Pinpoint the cell where the given text exists, returning its (X, Y) midpoint coordinate. 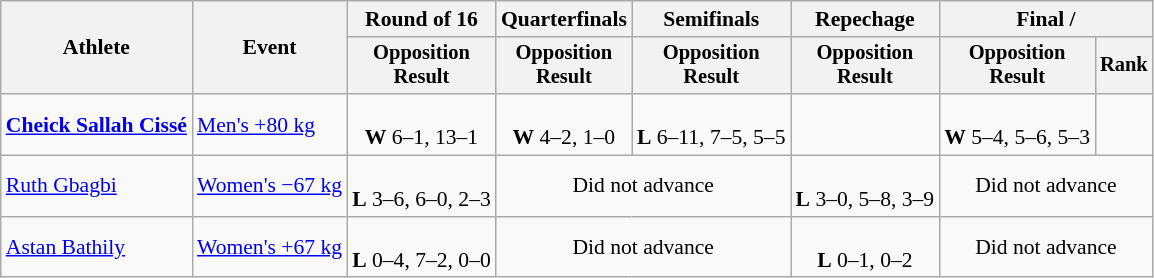
Cheick Sallah Cissé (96, 124)
L 3–6, 6–0, 2–3 (422, 186)
Ruth Gbagbi (96, 186)
L 0–4, 7–2, 0–0 (422, 248)
W 6–1, 13–1 (422, 124)
Women's +67 kg (270, 248)
Round of 16 (422, 19)
Men's +80 kg (270, 124)
Athlete (96, 48)
Astan Bathily (96, 248)
W 4–2, 1–0 (564, 124)
Event (270, 48)
W 5–4, 5–6, 5–3 (1017, 124)
L 0–1, 0–2 (866, 248)
L 6–11, 7–5, 5–5 (712, 124)
Rank (1124, 66)
L 3–0, 5–8, 3–9 (866, 186)
Quarterfinals (564, 19)
Repechage (866, 19)
Final / (1046, 19)
Semifinals (712, 19)
Women's −67 kg (270, 186)
